Determine the (X, Y) coordinate at the center of the cell enclosing the given text.  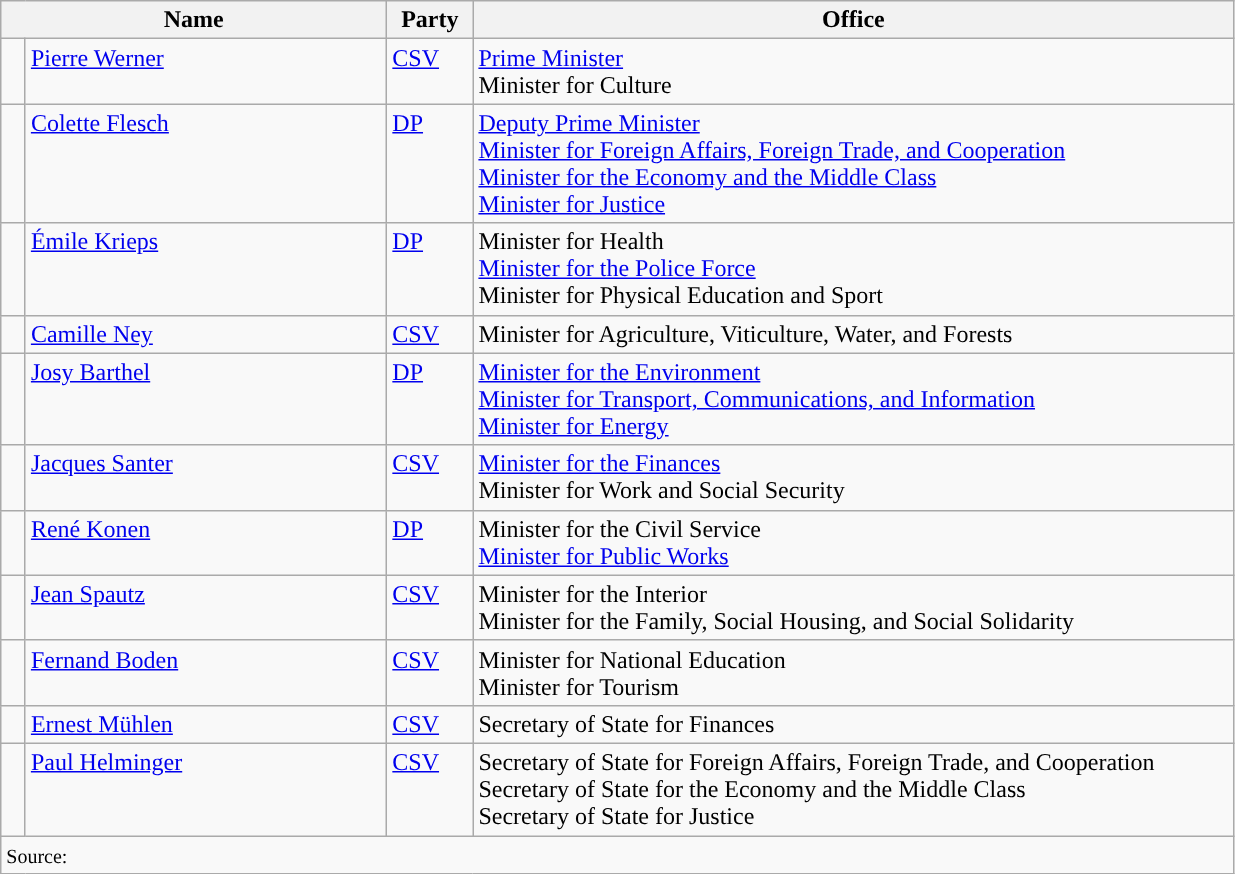
Prime Minister Minister for Culture (854, 72)
Paul Helminger (206, 789)
Name (194, 20)
Jean Spautz (206, 608)
Office (854, 20)
Minister for the Interior Minister for the Family, Social Housing, and Social Solidarity (854, 608)
Josy Barthel (206, 399)
Jacques Santer (206, 478)
Émile Krieps (206, 269)
Minister for National Education Minister for Tourism (854, 672)
Minister for the Finances Minister for Work and Social Security (854, 478)
Minister for Health Minister for the Police Force Minister for Physical Education and Sport (854, 269)
Ernest Mühlen (206, 724)
Source: (618, 855)
René Konen (206, 542)
Pierre Werner (206, 72)
Camille Ney (206, 334)
Fernand Boden (206, 672)
Party (430, 20)
Minister for the Civil Service Minister for Public Works (854, 542)
Minister for the Environment Minister for Transport, Communications, and Information Minister for Energy (854, 399)
Secretary of State for Finances (854, 724)
Minister for Agriculture, Viticulture, Water, and Forests (854, 334)
Colette Flesch (206, 164)
Deputy Prime Minister Minister for Foreign Affairs, Foreign Trade, and Cooperation Minister for the Economy and the Middle Class Minister for Justice (854, 164)
